From the cell containing the given text, extract its center point as (X, Y) coordinate. 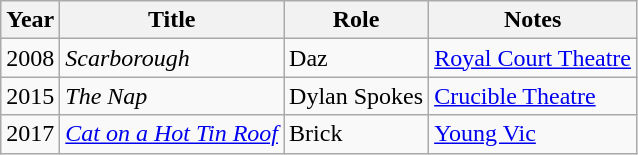
Cat on a Hot Tin Roof (172, 134)
Title (172, 20)
2017 (30, 134)
Role (356, 20)
Crucible Theatre (533, 96)
The Nap (172, 96)
Young Vic (533, 134)
Daz (356, 58)
Scarborough (172, 58)
Year (30, 20)
Brick (356, 134)
Notes (533, 20)
Royal Court Theatre (533, 58)
2008 (30, 58)
Dylan Spokes (356, 96)
2015 (30, 96)
